Determine the [x, y] coordinate at the center of the cell enclosing the given text.  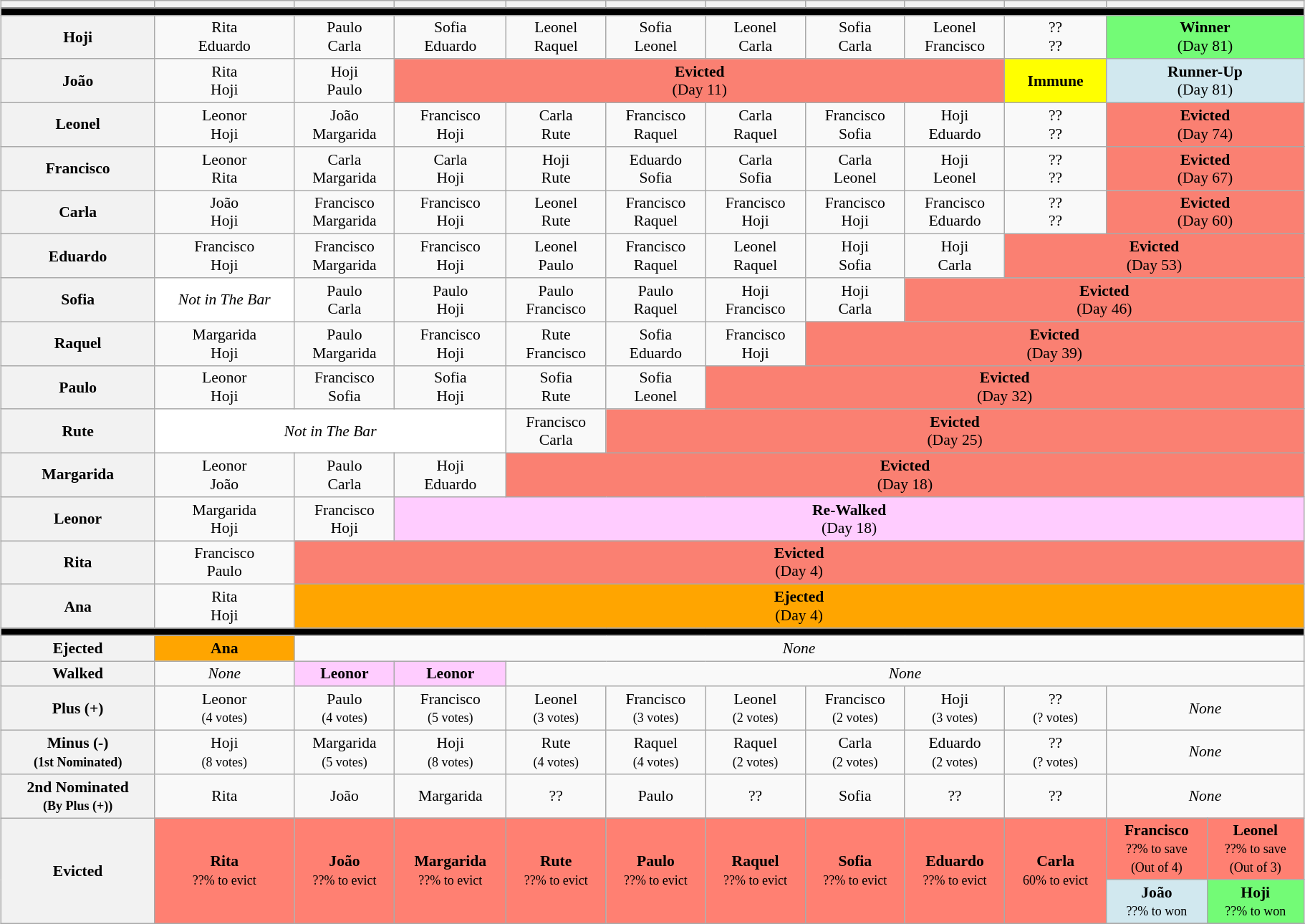
EduardoSofia [656, 169]
Evicted (Day 4) [799, 563]
Evicted (Day 74) [1205, 125]
Leonel [78, 125]
CarlaRaquel [755, 125]
LeonelFrancisco [954, 37]
CarlaHoji [451, 169]
Raquel(4 votes) [656, 752]
PauloFrancisco [556, 299]
Evicted (Day 18) [905, 476]
Evicted (Day 11) [700, 82]
Evicted (Day 53) [1155, 256]
Walked [78, 674]
Hoji [78, 37]
PauloHoji [451, 299]
Evicted (Day 67) [1205, 169]
Rute??% to evict [556, 871]
LeonorJoão [225, 476]
Ejected [78, 648]
Hoji??% to won [1255, 903]
Winner (Day 81) [1205, 37]
Leonel??% to save(Out of 3) [1255, 850]
FranciscoEduardo [954, 212]
LeonelRute [556, 212]
Evicted (Day 32) [1004, 387]
Evicted (Day 60) [1205, 212]
Evicted (Day 25) [955, 431]
RitaEduardo [225, 37]
Leonel(3 votes) [556, 709]
Evicted (Day 46) [1104, 299]
Eduardo [78, 256]
RuteFrancisco [556, 344]
Rute(4 votes) [556, 752]
Raquel(2 votes) [755, 752]
PauloMargarida [345, 344]
Rute [78, 431]
Ejected (Day 4) [799, 606]
Francisco(5 votes) [451, 709]
Francisco(2 votes) [855, 709]
JoãoMargarida [345, 125]
SofiaHoji [451, 387]
CarlaLeonel [855, 169]
HojiFrancisco [755, 299]
Paulo??% to evict [656, 871]
Eduardo??% to evict [954, 871]
Eduardo(2 votes) [954, 752]
Leonor(4 votes) [225, 709]
HojiSofia [855, 256]
HojiRute [556, 169]
JoãoHoji [225, 212]
Re-Walked (Day 18) [849, 519]
João??% to evict [345, 871]
Francisco??% to save(Out of 4) [1157, 850]
Immune [1056, 82]
SofiaRute [556, 387]
SofiaCarla [855, 37]
Minus (-)(1st Nominated) [78, 752]
Margarida??% to evict [451, 871]
Carla [78, 212]
Plus (+) [78, 709]
CarlaMargarida [345, 169]
FranciscoCarla [556, 431]
CarlaSofia [755, 169]
HojiPaulo [345, 82]
Sofia??% to evict [855, 871]
João??% to won [1157, 903]
Raquel??% to evict [755, 871]
PauloRaquel [656, 299]
Hoji(3 votes) [954, 709]
CarlaRute [556, 125]
2nd Nominated(By Plus (+)) [78, 797]
Rita??% to evict [225, 871]
Paulo(4 votes) [345, 709]
LeonorRita [225, 169]
Francisco(3 votes) [656, 709]
Francisco [78, 169]
Evicted (Day 39) [1054, 344]
Margarida(5 votes) [345, 752]
FranciscoPaulo [225, 563]
Runner-Up (Day 81) [1205, 82]
Carla60% to evict [1056, 871]
HojiLeonel [954, 169]
LeonelCarla [755, 37]
LeonelPaulo [556, 256]
Raquel [78, 344]
Carla(2 votes) [855, 752]
Leonel(2 votes) [755, 709]
Evicted [78, 871]
